Capture the cell that displays the provided text and extract its [x, y] central coordinate. 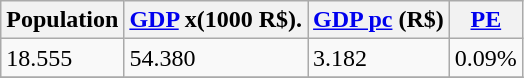
PE [486, 20]
0.09% [486, 58]
18.555 [62, 58]
GDP pc (R$) [379, 20]
Population [62, 20]
GDP x(1000 R$). [216, 20]
3.182 [379, 58]
54.380 [216, 58]
